For the text-containing cell, return its midpoint in (X, Y) coordinate format. 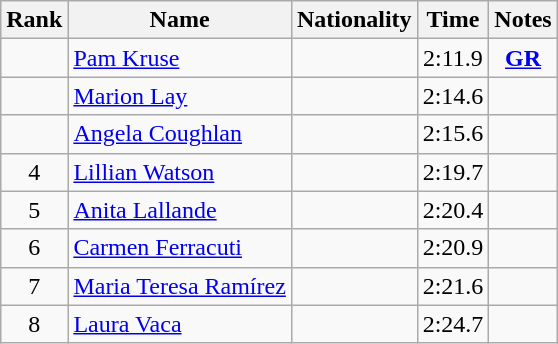
7 (34, 286)
2:24.7 (453, 324)
Time (453, 20)
Lillian Watson (180, 172)
Rank (34, 20)
Nationality (354, 20)
Anita Lallande (180, 210)
2:20.4 (453, 210)
4 (34, 172)
2:11.9 (453, 58)
8 (34, 324)
2:15.6 (453, 134)
Maria Teresa Ramírez (180, 286)
2:14.6 (453, 96)
GR (523, 58)
5 (34, 210)
Pam Kruse (180, 58)
Laura Vaca (180, 324)
2:19.7 (453, 172)
2:21.6 (453, 286)
6 (34, 248)
Notes (523, 20)
Angela Coughlan (180, 134)
Name (180, 20)
2:20.9 (453, 248)
Carmen Ferracuti (180, 248)
Marion Lay (180, 96)
